Provide the [X, Y] coordinate of the cell's center where the given text is located.  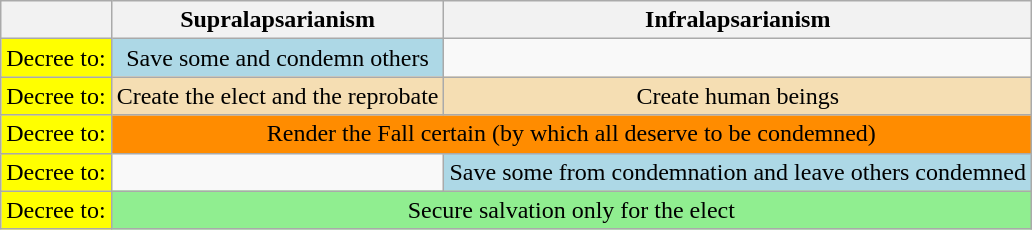
Render the Fall certain (by which all deserve to be condemned) [571, 134]
Infralapsarianism [738, 20]
Create human beings [738, 96]
Supralapsarianism [278, 20]
Create the elect and the reprobate [278, 96]
Secure salvation only for the elect [571, 210]
Save some and condemn others [278, 58]
Save some from condemnation and leave others condemned [738, 172]
